Output the (x, y) coordinate of the center of the cell containing the given text.  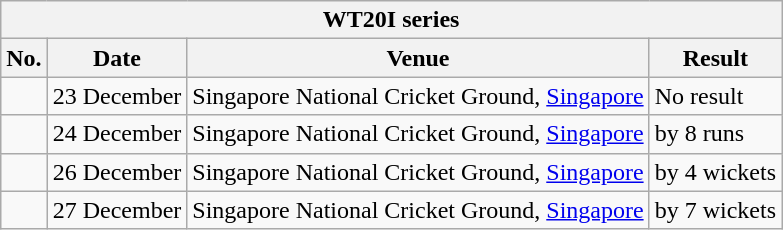
by 7 wickets (715, 210)
26 December (117, 172)
23 December (117, 96)
No. (24, 58)
WT20I series (392, 20)
by 4 wickets (715, 172)
24 December (117, 134)
by 8 runs (715, 134)
No result (715, 96)
Date (117, 58)
27 December (117, 210)
Venue (418, 58)
Result (715, 58)
